Scan for the cell matching the given text and deliver its (X, Y) coordinate at center. 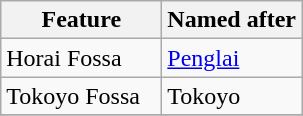
Penglai (232, 58)
Tokoyo (232, 96)
Tokoyo Fossa (82, 96)
Horai Fossa (82, 58)
Feature (82, 20)
Named after (232, 20)
